For the text-containing cell, return its midpoint in [x, y] coordinate format. 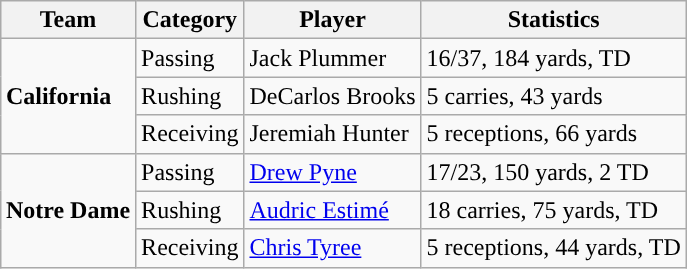
18 carries, 75 yards, TD [554, 210]
Statistics [554, 20]
Category [190, 20]
5 receptions, 44 yards, TD [554, 248]
5 receptions, 66 yards [554, 134]
Player [332, 20]
5 carries, 43 yards [554, 96]
California [68, 96]
Drew Pyne [332, 172]
Jeremiah Hunter [332, 134]
Team [68, 20]
Audric Estimé [332, 210]
Chris Tyree [332, 248]
Jack Plummer [332, 58]
Notre Dame [68, 210]
DeCarlos Brooks [332, 96]
16/37, 184 yards, TD [554, 58]
17/23, 150 yards, 2 TD [554, 172]
